Output the (x, y) coordinate of the center of the cell containing the given text.  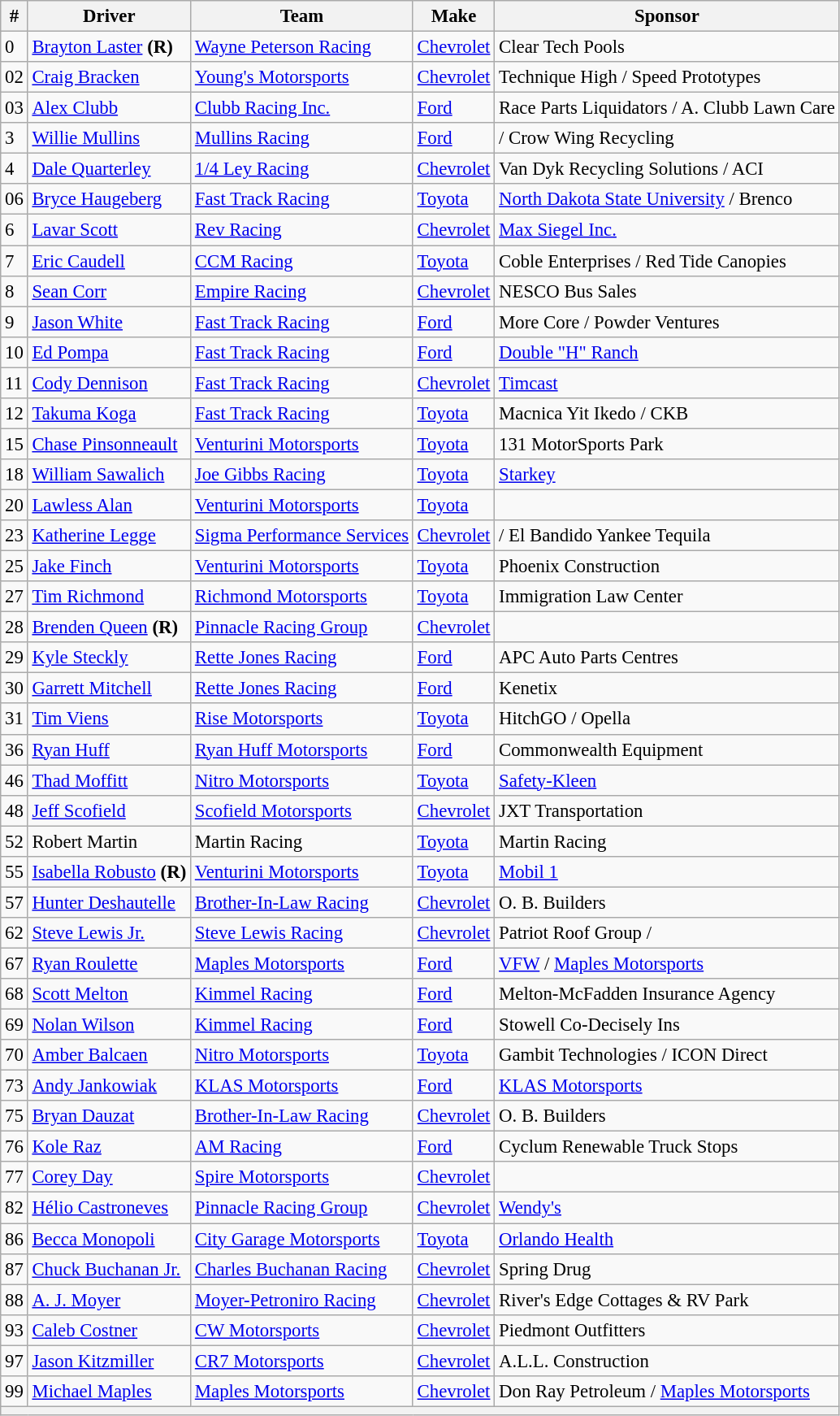
A. J. Moyer (109, 1300)
Andy Jankowiak (109, 1086)
Commonwealth Equipment (667, 749)
Coble Enterprises / Red Tide Canopies (667, 261)
Team (302, 16)
8 (15, 291)
Isabella Robusto (R) (109, 872)
# (15, 16)
Robert Martin (109, 841)
Sean Corr (109, 291)
99 (15, 1392)
Tim Viens (109, 719)
02 (15, 77)
/ El Bandido Yankee Tequila (667, 536)
Moyer-Petroniro Racing (302, 1300)
William Sawalich (109, 475)
Driver (109, 16)
CR7 Motorsports (302, 1361)
Michael Maples (109, 1392)
Eric Caudell (109, 261)
52 (15, 841)
Sigma Performance Services (302, 536)
7 (15, 261)
Cody Dennison (109, 383)
Clear Tech Pools (667, 47)
Bryce Haugeberg (109, 199)
A.L.L. Construction (667, 1361)
NESCO Bus Sales (667, 291)
4 (15, 169)
Timcast (667, 383)
9 (15, 322)
Alex Clubb (109, 108)
Bryan Dauzat (109, 1116)
67 (15, 963)
Nolan Wilson (109, 1025)
Cyclum Renewable Truck Stops (667, 1147)
Rise Motorsports (302, 719)
12 (15, 414)
28 (15, 628)
Corey Day (109, 1178)
Melton-McFadden Insurance Agency (667, 994)
Richmond Motorsports (302, 597)
Young's Motorsports (302, 77)
Garrett Mitchell (109, 688)
93 (15, 1330)
Starkey (667, 475)
HitchGO / Opella (667, 719)
Tim Richmond (109, 597)
0 (15, 47)
Kyle Steckly (109, 658)
48 (15, 810)
Ryan Huff (109, 749)
11 (15, 383)
Wayne Peterson Racing (302, 47)
Gambit Technologies / ICON Direct (667, 1055)
76 (15, 1147)
55 (15, 872)
73 (15, 1086)
03 (15, 108)
Stowell Co-Decisely Ins (667, 1025)
Jason White (109, 322)
Macnica Yit Ikedo / CKB (667, 414)
Brenden Queen (R) (109, 628)
Chase Pinsonneault (109, 444)
Jake Finch (109, 567)
Lavar Scott (109, 230)
VFW / Maples Motorsports (667, 963)
River's Edge Cottages & RV Park (667, 1300)
Scott Melton (109, 994)
Hunter Deshautelle (109, 902)
Piedmont Outfitters (667, 1330)
JXT Transportation (667, 810)
06 (15, 199)
Caleb Costner (109, 1330)
15 (15, 444)
57 (15, 902)
97 (15, 1361)
AM Racing (302, 1147)
Jason Kitzmiller (109, 1361)
Van Dyk Recycling Solutions / ACI (667, 169)
31 (15, 719)
Scofield Motorsports (302, 810)
Clubb Racing Inc. (302, 108)
Rev Racing (302, 230)
APC Auto Parts Centres (667, 658)
29 (15, 658)
Orlando Health (667, 1239)
75 (15, 1116)
68 (15, 994)
1/4 Ley Racing (302, 169)
30 (15, 688)
Craig Bracken (109, 77)
Safety-Kleen (667, 780)
27 (15, 597)
Jeff Scofield (109, 810)
Willie Mullins (109, 138)
Double "H" Ranch (667, 352)
Immigration Law Center (667, 597)
North Dakota State University / Brenco (667, 199)
46 (15, 780)
More Core / Powder Ventures (667, 322)
Kenetix (667, 688)
Joe Gibbs Racing (302, 475)
Don Ray Petroleum / Maples Motorsports (667, 1392)
Ryan Huff Motorsports (302, 749)
25 (15, 567)
87 (15, 1269)
Technique High / Speed Prototypes (667, 77)
69 (15, 1025)
Hélio Castroneves (109, 1208)
Wendy's (667, 1208)
Mobil 1 (667, 872)
Max Siegel Inc. (667, 230)
Make (453, 16)
10 (15, 352)
6 (15, 230)
20 (15, 505)
CW Motorsports (302, 1330)
Phoenix Construction (667, 567)
Spire Motorsports (302, 1178)
City Garage Motorsports (302, 1239)
Patriot Roof Group / (667, 933)
86 (15, 1239)
36 (15, 749)
Ryan Roulette (109, 963)
23 (15, 536)
82 (15, 1208)
Race Parts Liquidators / A. Clubb Lawn Care (667, 108)
Becca Monopoli (109, 1239)
Katherine Legge (109, 536)
Ed Pompa (109, 352)
77 (15, 1178)
70 (15, 1055)
Steve Lewis Racing (302, 933)
Mullins Racing (302, 138)
18 (15, 475)
3 (15, 138)
62 (15, 933)
88 (15, 1300)
/ Crow Wing Recycling (667, 138)
Sponsor (667, 16)
131 MotorSports Park (667, 444)
Brayton Laster (R) (109, 47)
Chuck Buchanan Jr. (109, 1269)
Kole Raz (109, 1147)
Spring Drug (667, 1269)
Empire Racing (302, 291)
Amber Balcaen (109, 1055)
Lawless Alan (109, 505)
Dale Quarterley (109, 169)
CCM Racing (302, 261)
Thad Moffitt (109, 780)
Steve Lewis Jr. (109, 933)
Charles Buchanan Racing (302, 1269)
Takuma Koga (109, 414)
